Find where the given text appears and provide that cell's center as [x, y] coordinate. 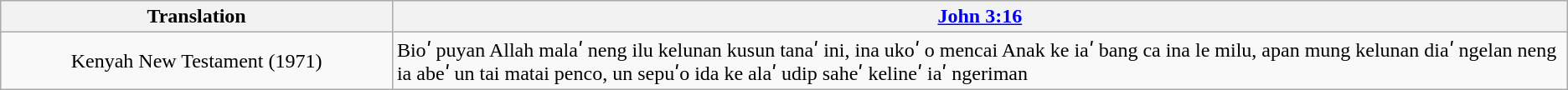
John 3:16 [980, 17]
Kenyah New Testament (1971) [197, 61]
Translation [197, 17]
